Identify which cell holds the provided text, then report its (x, y) central coordinate. 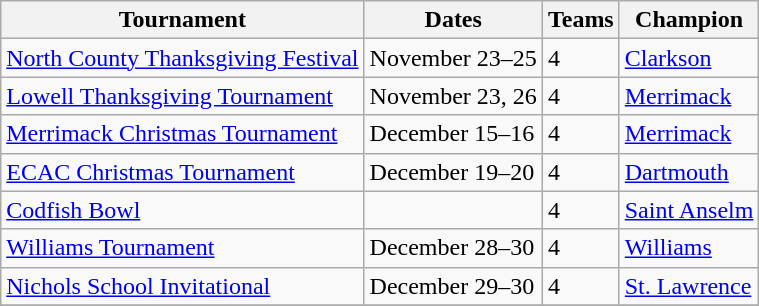
Williams (689, 248)
Dartmouth (689, 172)
Lowell Thanksgiving Tournament (182, 96)
Dates (453, 20)
North County Thanksgiving Festival (182, 58)
Codfish Bowl (182, 210)
December 28–30 (453, 248)
Teams (580, 20)
December 19–20 (453, 172)
Champion (689, 20)
St. Lawrence (689, 286)
Nichols School Invitational (182, 286)
November 23, 26 (453, 96)
December 15–16 (453, 134)
November 23–25 (453, 58)
Clarkson (689, 58)
Saint Anselm (689, 210)
ECAC Christmas Tournament (182, 172)
December 29–30 (453, 286)
Merrimack Christmas Tournament (182, 134)
Tournament (182, 20)
Williams Tournament (182, 248)
